For the text-containing cell, return its midpoint in (x, y) coordinate format. 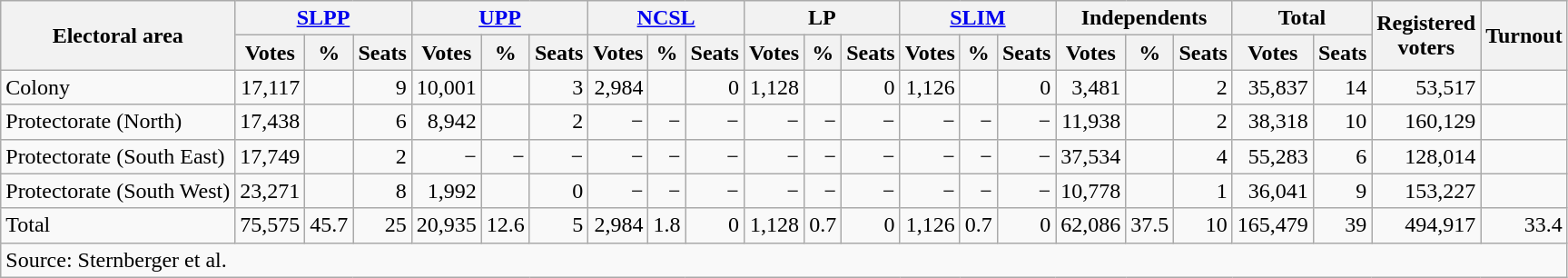
SLPP (323, 18)
17,749 (271, 156)
494,917 (1426, 225)
10,001 (447, 87)
11,938 (1091, 122)
160,129 (1426, 122)
37,534 (1091, 156)
53,517 (1426, 87)
55,283 (1273, 156)
NCSL (666, 18)
Turnout (1524, 35)
165,479 (1273, 225)
17,438 (271, 122)
62,086 (1091, 225)
33.4 (1524, 225)
153,227 (1426, 191)
45.7 (329, 225)
25 (382, 225)
Independents (1144, 18)
Registeredvoters (1426, 35)
3,481 (1091, 87)
12.6 (505, 225)
Protectorate (South West) (118, 191)
10,778 (1091, 191)
1 (1203, 191)
8,942 (447, 122)
Electoral area (118, 35)
Source: Sternberger et al. (784, 260)
UPP (499, 18)
37.5 (1149, 225)
14 (1342, 87)
LP (822, 18)
39 (1342, 225)
5 (558, 225)
128,014 (1426, 156)
Colony (118, 87)
38,318 (1273, 122)
3 (558, 87)
4 (1203, 156)
75,575 (271, 225)
35,837 (1273, 87)
1.8 (666, 225)
20,935 (447, 225)
8 (382, 191)
36,041 (1273, 191)
Protectorate (South East) (118, 156)
23,271 (271, 191)
SLIM (978, 18)
Protectorate (North) (118, 122)
1,992 (447, 191)
17,117 (271, 87)
